Pinpoint the cell where the given text exists, returning its (X, Y) midpoint coordinate. 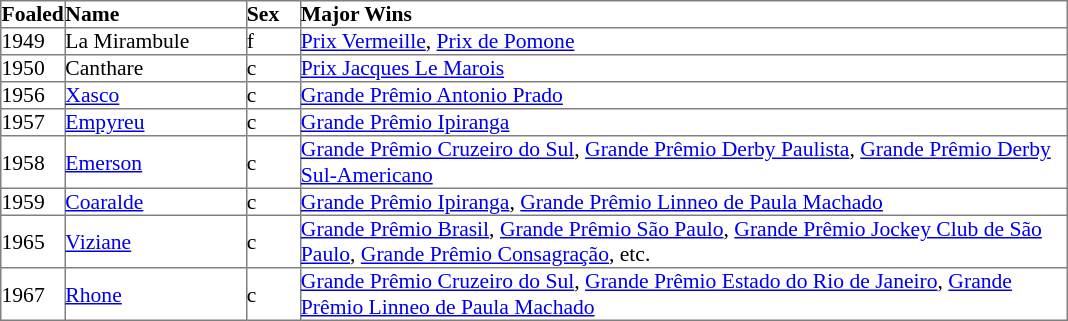
Canthare (156, 68)
1950 (33, 68)
Foaled (33, 14)
1965 (33, 241)
Major Wins (683, 14)
Emerson (156, 162)
f (273, 42)
1949 (33, 42)
1967 (33, 294)
Grande Prêmio Brasil, Grande Prêmio São Paulo, Grande Prêmio Jockey Club de São Paulo, Grande Prêmio Consagração, etc. (683, 241)
Name (156, 14)
Grande Prêmio Ipiranga (683, 122)
Grande Prêmio Ipiranga, Grande Prêmio Linneo de Paula Machado (683, 202)
Empyreu (156, 122)
Grande Prêmio Cruzeiro do Sul, Grande Prêmio Estado do Rio de Janeiro, Grande Prêmio Linneo de Paula Machado (683, 294)
Viziane (156, 241)
Rhone (156, 294)
1959 (33, 202)
Sex (273, 14)
Prix Vermeille, Prix de Pomone (683, 42)
1958 (33, 162)
La Mirambule (156, 42)
1956 (33, 96)
Grande Prêmio Antonio Prado (683, 96)
Xasco (156, 96)
Coaralde (156, 202)
Prix Jacques Le Marois (683, 68)
1957 (33, 122)
Grande Prêmio Cruzeiro do Sul, Grande Prêmio Derby Paulista, Grande Prêmio Derby Sul-Americano (683, 162)
